Extract the [X, Y] coordinate from the center of the cell holding the provided text.  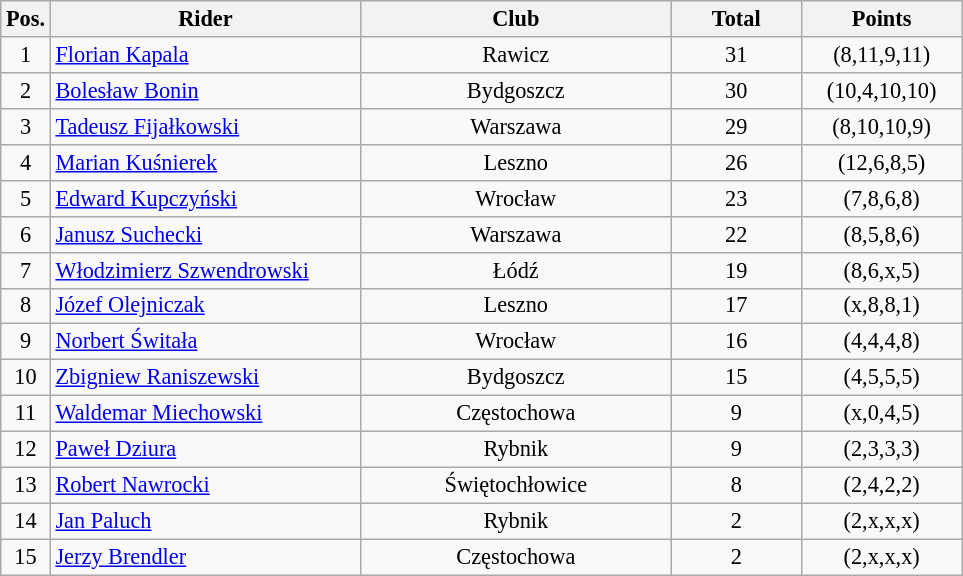
(7,8,6,8) [881, 198]
5 [26, 198]
14 [26, 521]
6 [26, 234]
Rider [205, 19]
Norbert Świtała [205, 342]
17 [736, 306]
7 [26, 270]
29 [736, 126]
(8,5,8,6) [881, 234]
Marian Kuśnierek [205, 162]
Club [516, 19]
Józef Olejniczak [205, 306]
26 [736, 162]
(8,11,9,11) [881, 55]
Pos. [26, 19]
Rawicz [516, 55]
Tadeusz Fijałkowski [205, 126]
4 [26, 162]
(x,8,8,1) [881, 306]
3 [26, 126]
Janusz Suchecki [205, 234]
Edward Kupczyński [205, 198]
Points [881, 19]
Jerzy Brendler [205, 557]
Jan Paluch [205, 521]
(2,3,3,3) [881, 450]
16 [736, 342]
22 [736, 234]
Waldemar Miechowski [205, 414]
(8,6,x,5) [881, 270]
Łódź [516, 270]
(2,4,2,2) [881, 485]
23 [736, 198]
Zbigniew Raniszewski [205, 378]
12 [26, 450]
Paweł Dziura [205, 450]
(8,10,10,9) [881, 126]
13 [26, 485]
Świętochłowice [516, 485]
19 [736, 270]
Total [736, 19]
Bolesław Bonin [205, 90]
30 [736, 90]
(4,5,5,5) [881, 378]
(12,6,8,5) [881, 162]
1 [26, 55]
Włodzimierz Szwendrowski [205, 270]
11 [26, 414]
10 [26, 378]
(x,0,4,5) [881, 414]
(10,4,10,10) [881, 90]
Florian Kapala [205, 55]
(4,4,4,8) [881, 342]
31 [736, 55]
Robert Nawrocki [205, 485]
